Provide the [x, y] coordinate of the cell's center where the given text is located.  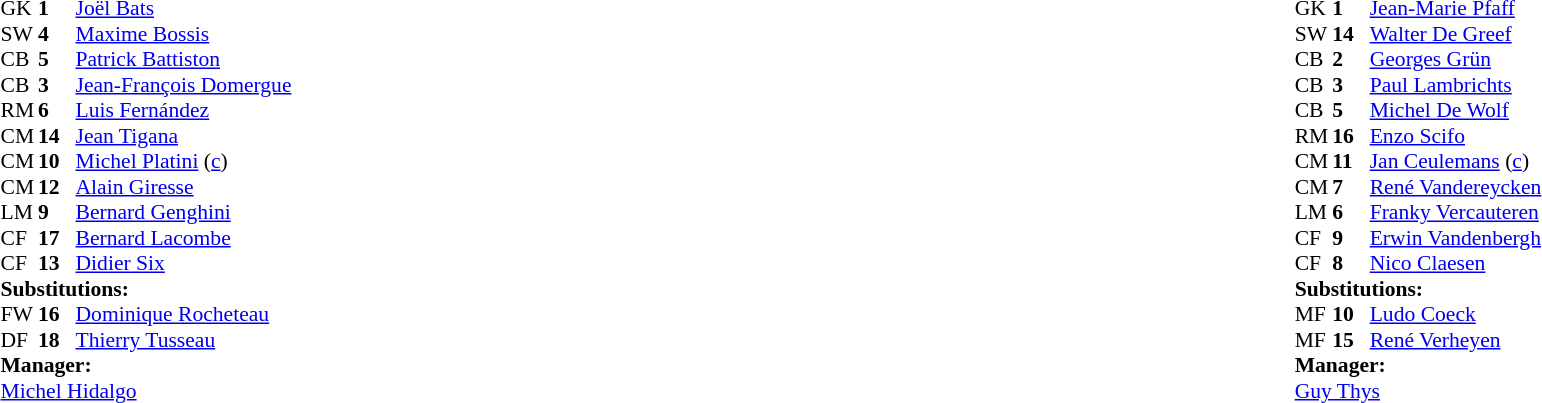
18 [57, 340]
FW [19, 315]
17 [57, 238]
Nico Claesen [1456, 263]
Michel De Wolf [1456, 111]
Maxime Bossis [184, 34]
Enzo Scifo [1456, 136]
Bernard Lacombe [184, 238]
Jean Tigana [184, 136]
Thierry Tusseau [184, 340]
René Vandereycken [1456, 187]
Alain Giresse [184, 187]
8 [1351, 263]
Erwin Vandenbergh [1456, 238]
12 [57, 187]
7 [1351, 187]
DF [19, 340]
13 [57, 263]
Bernard Genghini [184, 213]
Jan Ceulemans (c) [1456, 161]
11 [1351, 161]
Paul Lambrichts [1456, 85]
4 [57, 34]
Ludo Coeck [1456, 315]
Franky Vercauteren [1456, 213]
2 [1351, 59]
Georges Grün [1456, 59]
Jean-François Domergue [184, 85]
Luis Fernández [184, 111]
René Verheyen [1456, 340]
15 [1351, 340]
Patrick Battiston [184, 59]
Dominique Rocheteau [184, 315]
Michel Platini (c) [184, 161]
Didier Six [184, 263]
Walter De Greef [1456, 34]
